Capture the cell that displays the provided text and extract its (x, y) central coordinate. 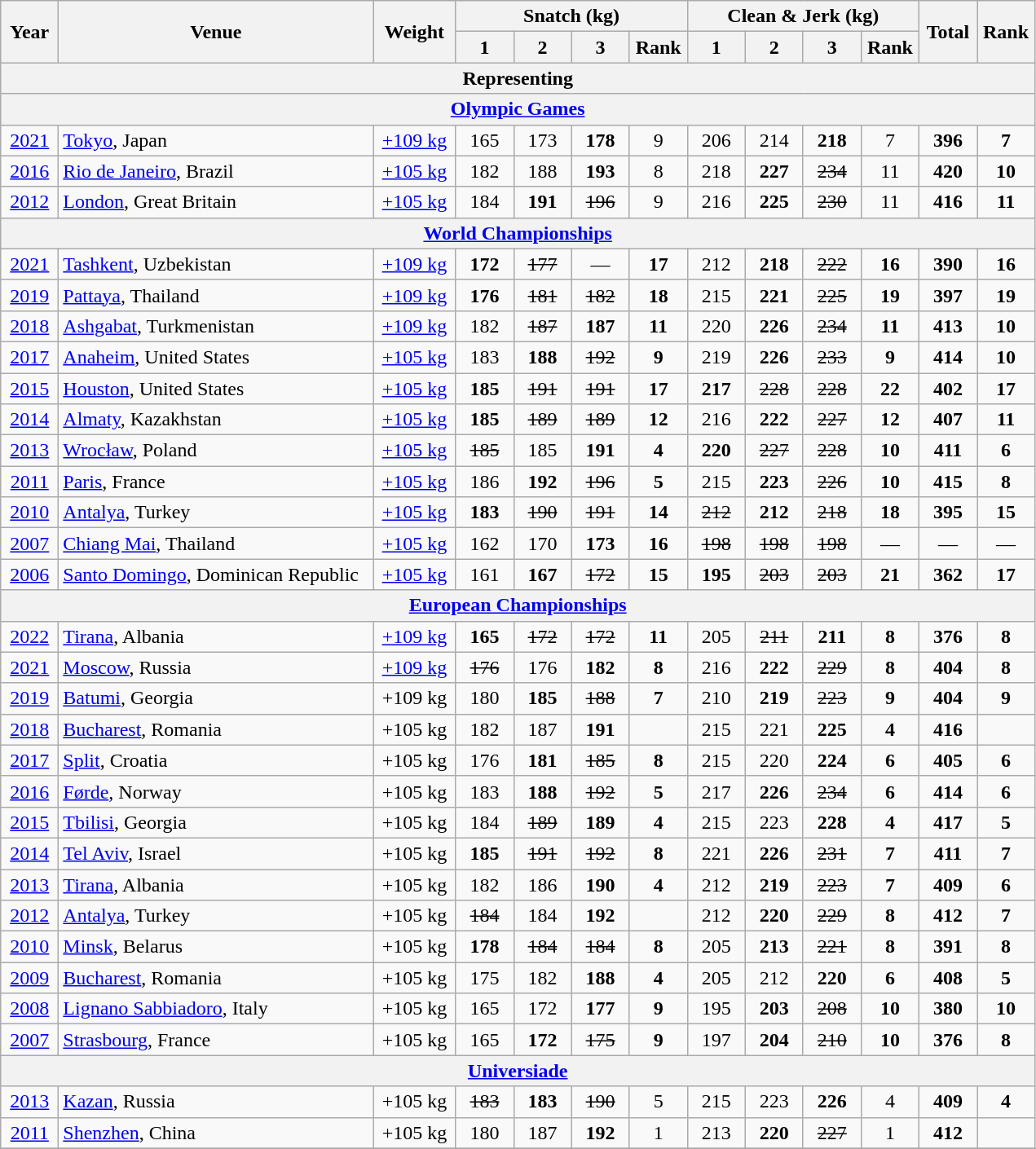
161 (484, 574)
162 (484, 544)
231 (831, 853)
167 (543, 574)
Olympic Games (518, 109)
407 (947, 420)
2008 (29, 1009)
405 (947, 760)
Rio de Janeiro, Brazil (216, 171)
Almaty, Kazakhstan (216, 420)
Santo Domingo, Dominican Republic (216, 574)
224 (831, 760)
14 (659, 513)
Universiade (518, 1071)
Moscow, Russia (216, 667)
233 (831, 357)
396 (947, 140)
390 (947, 264)
193 (600, 171)
Total (947, 32)
230 (831, 202)
Minsk, Belarus (216, 947)
Strasbourg, France (216, 1040)
European Championships (518, 605)
208 (831, 1009)
395 (947, 513)
413 (947, 326)
Tbilisi, Georgia (216, 822)
214 (774, 140)
380 (947, 1009)
417 (947, 822)
Tashkent, Uzbekistan (216, 264)
402 (947, 389)
Wrocław, Poland (216, 451)
Lignano Sabbiadoro, Italy (216, 1009)
362 (947, 574)
Chiang Mai, Thailand (216, 544)
Venue (216, 32)
Split, Croatia (216, 760)
Snatch (kg) (571, 16)
Weight (414, 32)
170 (543, 544)
197 (716, 1040)
Houston, United States (216, 389)
Kazan, Russia (216, 1102)
Tel Aviv, Israel (216, 853)
391 (947, 947)
Tokyo, Japan (216, 140)
World Championships (518, 233)
Batumi, Georgia (216, 698)
415 (947, 482)
Shenzhen, China (216, 1133)
2006 (29, 574)
Førde, Norway (216, 791)
206 (716, 140)
London, Great Britain (216, 202)
Anaheim, United States (216, 357)
Representing (518, 78)
2022 (29, 636)
408 (947, 978)
204 (774, 1040)
22 (890, 389)
2009 (29, 978)
420 (947, 171)
Pattaya, Thailand (216, 295)
Clean & Jerk (kg) (803, 16)
21 (890, 574)
Paris, France (216, 482)
397 (947, 295)
Ashgabat, Turkmenistan (216, 326)
Year (29, 32)
